Scan for the cell matching the given text and deliver its (X, Y) coordinate at center. 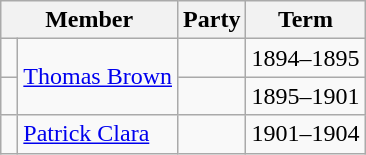
Patrick Clara (98, 134)
Member (90, 20)
Thomas Brown (98, 77)
Party (212, 20)
1901–1904 (306, 134)
1895–1901 (306, 96)
1894–1895 (306, 58)
Term (306, 20)
